Detect which cell encompasses the target text, then output its [x, y] center coordinate. 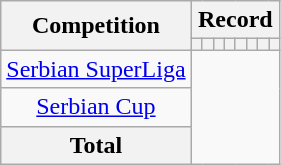
Record [235, 20]
Competition [96, 26]
Serbian SuperLiga [96, 69]
Total [96, 145]
Serbian Cup [96, 107]
